Pinpoint the cell where the given text exists, returning its [x, y] midpoint coordinate. 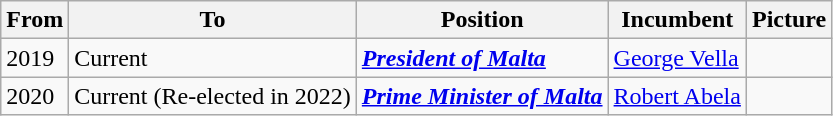
Current (Re-elected in 2022) [213, 96]
Robert Abela [677, 96]
Position [482, 20]
Current [213, 58]
President of Malta [482, 58]
From [35, 20]
George Vella [677, 58]
Incumbent [677, 20]
2019 [35, 58]
2020 [35, 96]
To [213, 20]
Prime Minister of Malta [482, 96]
Picture [788, 20]
